Find where the given text appears and provide that cell's center as [x, y] coordinate. 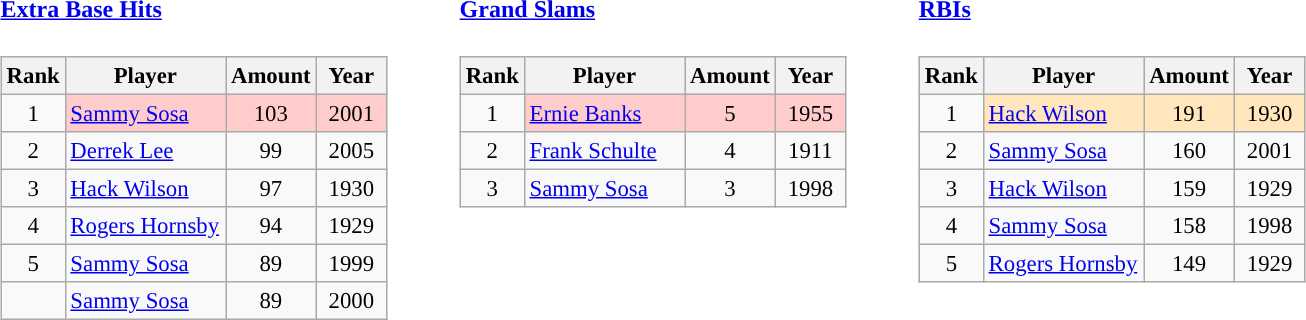
1955 [810, 113]
160 [1189, 150]
103 [271, 113]
Frank Schulte [604, 150]
159 [1189, 188]
158 [1189, 225]
2005 [352, 150]
Ernie Banks [604, 113]
94 [271, 225]
1911 [810, 150]
149 [1189, 263]
1999 [352, 263]
99 [271, 150]
Derrek Lee [146, 150]
191 [1189, 113]
97 [271, 188]
2000 [352, 301]
